Pinpoint the cell where the given text exists, returning its [X, Y] midpoint coordinate. 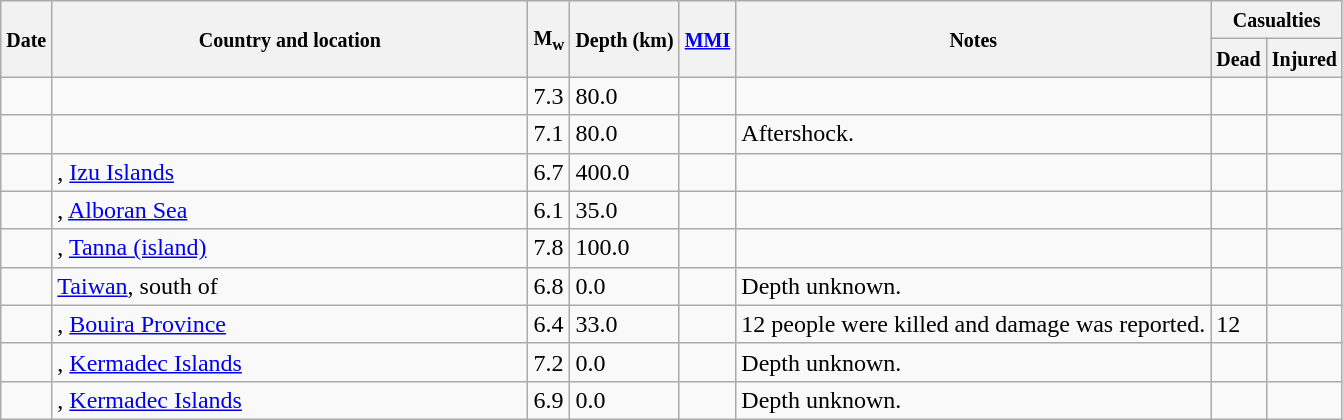
Mw [549, 39]
, Alboran Sea [290, 210]
12 people were killed and damage was reported. [974, 324]
Depth (km) [624, 39]
35.0 [624, 210]
7.1 [549, 134]
Taiwan, south of [290, 286]
33.0 [624, 324]
Casualties [1277, 20]
7.3 [549, 96]
, Izu Islands [290, 172]
MMI [708, 39]
Notes [974, 39]
6.7 [549, 172]
400.0 [624, 172]
100.0 [624, 248]
, Tanna (island) [290, 248]
6.9 [549, 400]
6.4 [549, 324]
Date [26, 39]
Dead [1239, 58]
6.8 [549, 286]
7.8 [549, 248]
Injured [1304, 58]
6.1 [549, 210]
12 [1239, 324]
, Bouira Province [290, 324]
7.2 [549, 362]
Aftershock. [974, 134]
Country and location [290, 39]
